Output the (x, y) coordinate of the center of the cell containing the given text.  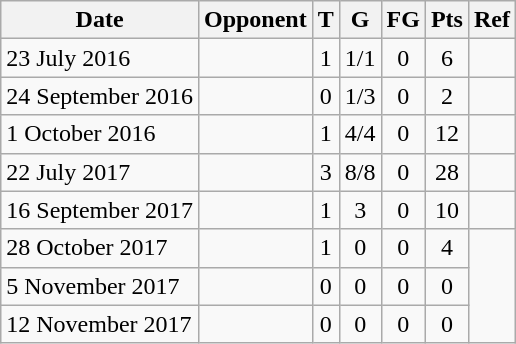
G (360, 20)
1 October 2016 (100, 134)
22 July 2017 (100, 172)
T (326, 20)
23 July 2016 (100, 58)
28 October 2017 (100, 248)
8/8 (360, 172)
Date (100, 20)
1/1 (360, 58)
1/3 (360, 96)
5 November 2017 (100, 286)
Pts (446, 20)
4 (446, 248)
10 (446, 210)
12 November 2017 (100, 324)
28 (446, 172)
24 September 2016 (100, 96)
16 September 2017 (100, 210)
4/4 (360, 134)
FG (403, 20)
2 (446, 96)
Opponent (255, 20)
Ref (492, 20)
12 (446, 134)
6 (446, 58)
